Find where the given text appears and provide that cell's center as [X, Y] coordinate. 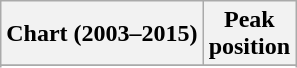
Chart (2003–2015) [102, 34]
Peakposition [249, 34]
